Pinpoint the cell where the given text exists, returning its (X, Y) midpoint coordinate. 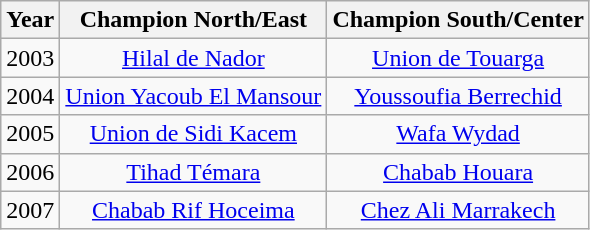
Year (30, 20)
Union de Sidi Kacem (194, 134)
Champion South/Center (458, 20)
Chez Ali Marrakech (458, 210)
Chabab Houara (458, 172)
Youssoufia Berrechid (458, 96)
2003 (30, 58)
2006 (30, 172)
Champion North/East (194, 20)
Hilal de Nador (194, 58)
2007 (30, 210)
2005 (30, 134)
Union Yacoub El Mansour (194, 96)
2004 (30, 96)
Tihad Témara (194, 172)
Wafa Wydad (458, 134)
Chabab Rif Hoceima (194, 210)
Union de Touarga (458, 58)
